Output the [x, y] coordinate of the center of the cell containing the given text.  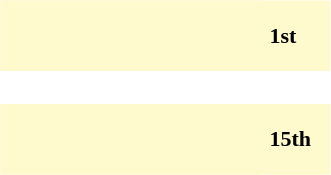
1st [296, 35]
15th [296, 139]
